Return [x, y] of the center of cell containing provided text 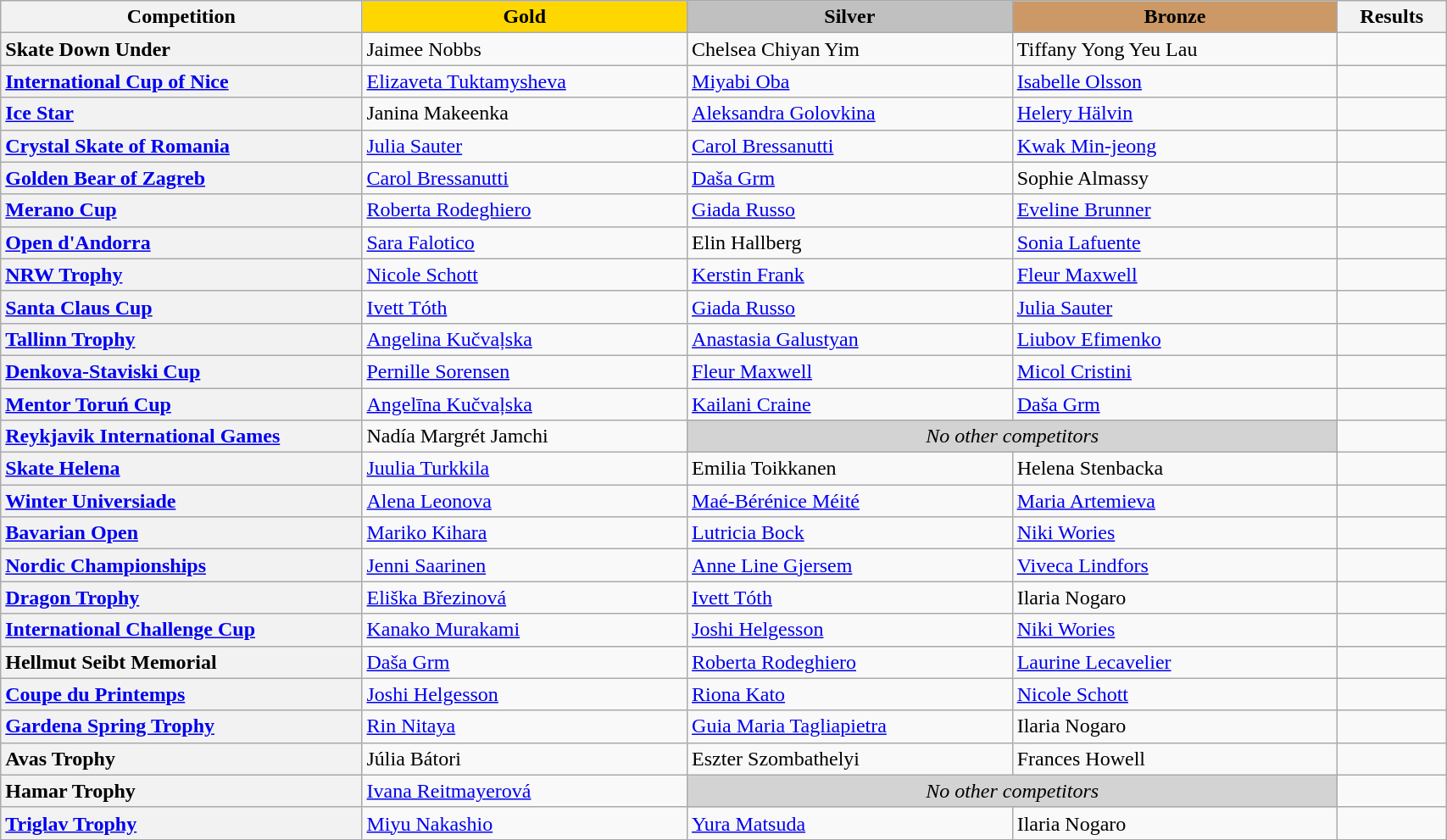
Gold [525, 17]
Alena Leonova [525, 501]
Winter Universiade [181, 501]
Liubov Efimenko [1175, 339]
Kailani Craine [850, 404]
Chelsea Chiyan Yim [850, 49]
Isabelle Olsson [1175, 81]
Tallinn Trophy [181, 339]
Angelina Kučvaļska [525, 339]
Kanako Murakami [525, 630]
Skate Helena [181, 469]
Emilia Toikkanen [850, 469]
Hellmut Seibt Memorial [181, 662]
Hamar Trophy [181, 791]
Sophie Almassy [1175, 178]
Eveline Brunner [1175, 210]
Merano Cup [181, 210]
Reykjavik International Games [181, 437]
Kwak Min-jeong [1175, 146]
Eszter Szombathelyi [850, 759]
Anastasia Galustyan [850, 339]
Mariko Kihara [525, 533]
Silver [850, 17]
Miyu Nakashio [525, 823]
Guia Maria Tagliapietra [850, 726]
Skate Down Under [181, 49]
International Cup of Nice [181, 81]
NRW Trophy [181, 275]
Kerstin Frank [850, 275]
Juulia Turkkila [525, 469]
Miyabi Oba [850, 81]
Tiffany Yong Yeu Lau [1175, 49]
Aleksandra Golovkina [850, 114]
Elin Hallberg [850, 242]
Dragon Trophy [181, 598]
Mentor Toruń Cup [181, 404]
Coupe du Printemps [181, 694]
Angelīna Kučvaļska [525, 404]
Micol Cristini [1175, 371]
Yura Matsuda [850, 823]
Pernille Sorensen [525, 371]
Ice Star [181, 114]
Sara Falotico [525, 242]
Results [1392, 17]
Maé-Bérénice Méité [850, 501]
Denkova-Staviski Cup [181, 371]
Maria Artemieva [1175, 501]
Janina Makeenka [525, 114]
Nordic Championships [181, 565]
Helena Stenbacka [1175, 469]
Open d'Andorra [181, 242]
Bavarian Open [181, 533]
Lutricia Bock [850, 533]
Júlia Bátori [525, 759]
Riona Kato [850, 694]
Golden Bear of Zagreb [181, 178]
Eliška Březinová [525, 598]
Rin Nitaya [525, 726]
Laurine Lecavelier [1175, 662]
Frances Howell [1175, 759]
Elizaveta Tuktamysheva [525, 81]
Santa Claus Cup [181, 307]
Triglav Trophy [181, 823]
Viveca Lindfors [1175, 565]
Gardena Spring Trophy [181, 726]
Helery Hälvin [1175, 114]
Sonia Lafuente [1175, 242]
International Challenge Cup [181, 630]
Nadía Margrét Jamchi [525, 437]
Competition [181, 17]
Jenni Saarinen [525, 565]
Crystal Skate of Romania [181, 146]
Avas Trophy [181, 759]
Bronze [1175, 17]
Anne Line Gjersem [850, 565]
Ivana Reitmayerová [525, 791]
Jaimee Nobbs [525, 49]
